Return the (x, y) coordinate for the center point of the cell that contains the specified text.  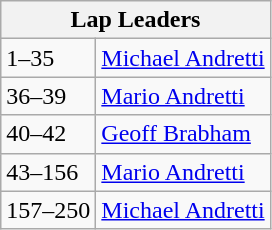
157–250 (48, 210)
Lap Leaders (136, 20)
Geoff Brabham (183, 134)
1–35 (48, 58)
36–39 (48, 96)
43–156 (48, 172)
40–42 (48, 134)
